Locate the cell with the specified text and output its (x, y) center coordinate. 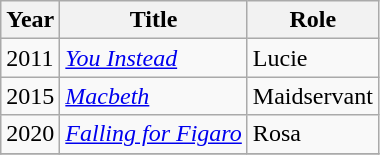
Macbeth (154, 96)
Lucie (312, 58)
Rosa (312, 134)
Year (30, 20)
You Instead (154, 58)
Role (312, 20)
Title (154, 20)
2015 (30, 96)
2020 (30, 134)
Maidservant (312, 96)
2011 (30, 58)
Falling for Figaro (154, 134)
